Extract the [x, y] coordinate from the center of the cell holding the provided text.  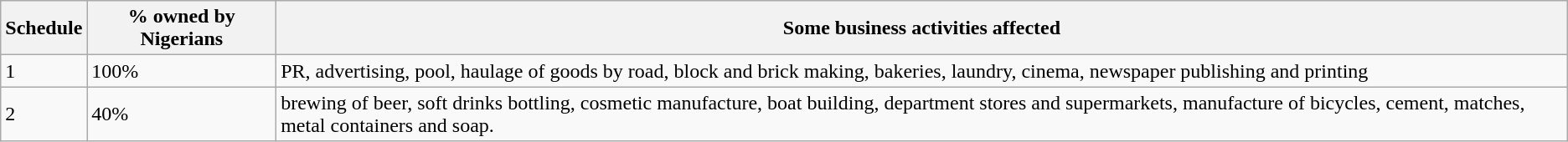
Some business activities affected [922, 28]
100% [182, 71]
2 [44, 114]
40% [182, 114]
PR, advertising, pool, haulage of goods by road, block and brick making, bakeries, laundry, cinema, newspaper publishing and printing [922, 71]
1 [44, 71]
% owned by Nigerians [182, 28]
Schedule [44, 28]
